For the text-containing cell, return its midpoint in (x, y) coordinate format. 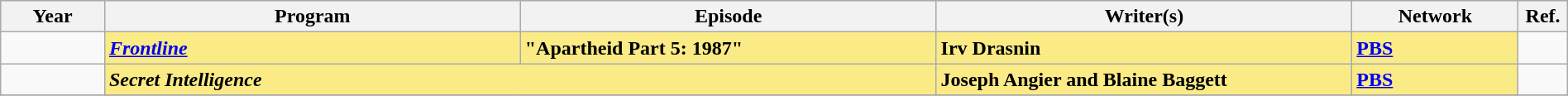
Joseph Angier and Blaine Baggett (1145, 79)
Network (1436, 17)
Frontline (313, 48)
Year (53, 17)
"Apartheid Part 5: 1987" (728, 48)
Writer(s) (1145, 17)
Irv Drasnin (1145, 48)
Ref. (1543, 17)
Episode (728, 17)
Program (313, 17)
Secret Intelligence (520, 79)
